Identify which cell holds the provided text, then report its [x, y] central coordinate. 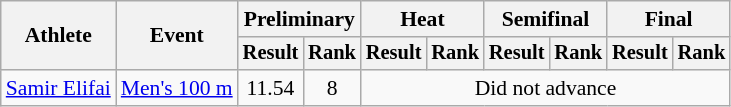
Preliminary [300, 19]
Semifinal [546, 19]
Samir Elifai [58, 88]
Final [668, 19]
Heat [422, 19]
11.54 [271, 88]
Event [177, 36]
Men's 100 m [177, 88]
Athlete [58, 36]
Did not advance [546, 88]
8 [332, 88]
